Capture the cell that displays the provided text and extract its (x, y) central coordinate. 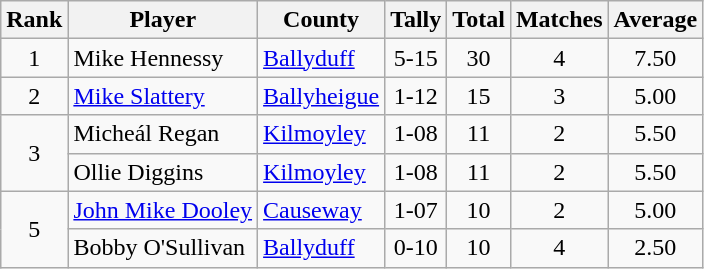
2.50 (656, 248)
Ollie Diggins (163, 172)
1-12 (416, 96)
7.50 (656, 58)
Rank (34, 20)
Micheál Regan (163, 134)
5-15 (416, 58)
15 (479, 96)
Matches (559, 20)
1 (34, 58)
Tally (416, 20)
5 (34, 229)
Bobby O'Sullivan (163, 248)
Ballyheigue (322, 96)
0-10 (416, 248)
Mike Slattery (163, 96)
Mike Hennessy (163, 58)
30 (479, 58)
1-07 (416, 210)
John Mike Dooley (163, 210)
Player (163, 20)
Total (479, 20)
Average (656, 20)
Causeway (322, 210)
County (322, 20)
